Extract the (x, y) coordinate from the center of the cell holding the provided text.  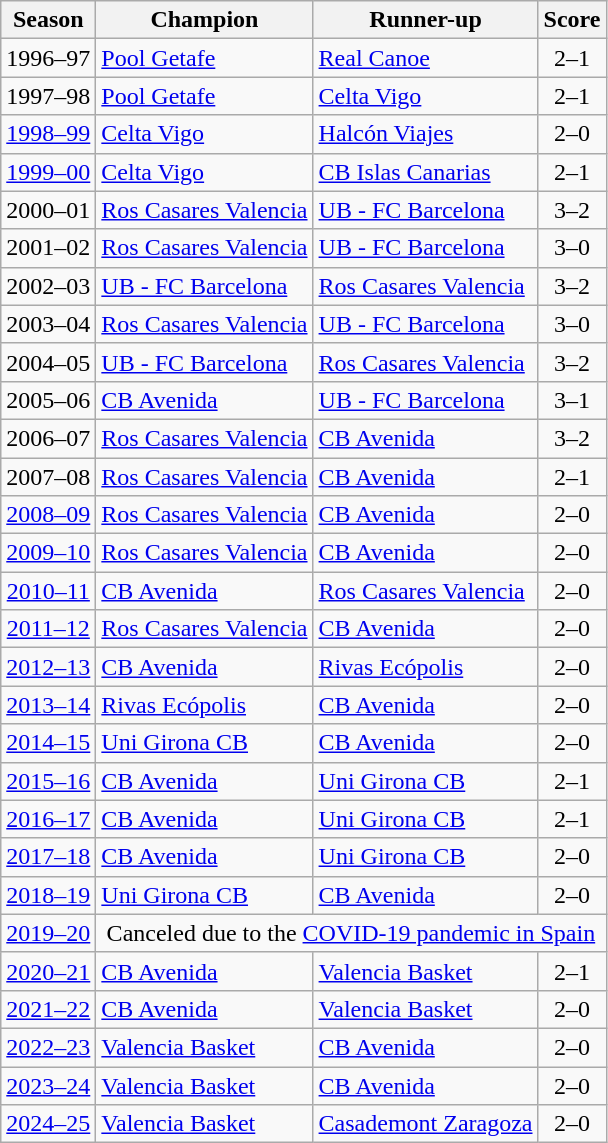
2003–04 (48, 324)
Casademont Zaragoza (426, 1124)
Score (572, 20)
2011–12 (48, 629)
2006–07 (48, 438)
2014–15 (48, 743)
2023–24 (48, 1085)
2024–25 (48, 1124)
2021–22 (48, 1009)
2013–14 (48, 705)
Real Canoe (426, 58)
2016–17 (48, 819)
2012–13 (48, 667)
2010–11 (48, 591)
2005–06 (48, 400)
2004–05 (48, 362)
Canceled due to the COVID-19 pandemic in Spain (351, 933)
1996–97 (48, 58)
2018–19 (48, 895)
Runner-up (426, 20)
2015–16 (48, 781)
2000–01 (48, 210)
1998–99 (48, 134)
Halcón Viajes (426, 134)
2022–23 (48, 1047)
2017–18 (48, 857)
2009–10 (48, 553)
2019–20 (48, 933)
2008–09 (48, 515)
1999–00 (48, 172)
1997–98 (48, 96)
CB Islas Canarias (426, 172)
2002–03 (48, 286)
2001–02 (48, 248)
2007–08 (48, 477)
3–1 (572, 400)
Season (48, 20)
Champion (204, 20)
2020–21 (48, 971)
